Identify which cell holds the provided text, then report its [X, Y] central coordinate. 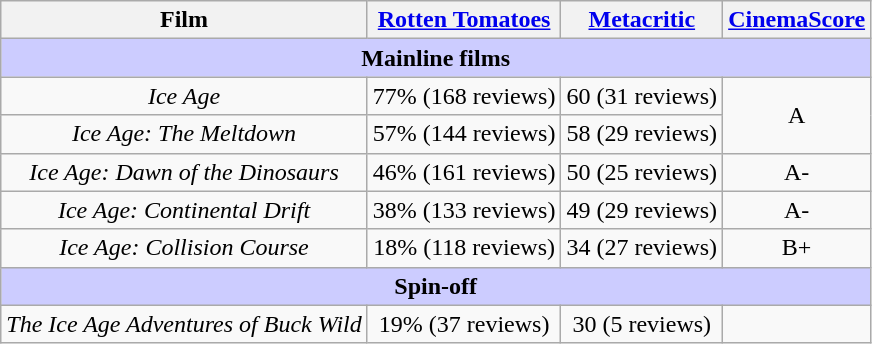
50 (25 reviews) [642, 172]
A [797, 115]
Ice Age: Continental Drift [184, 210]
58 (29 reviews) [642, 134]
B+ [797, 248]
Spin-off [436, 286]
CinemaScore [797, 20]
30 (5 reviews) [642, 324]
57% (144 reviews) [464, 134]
The Ice Age Adventures of Buck Wild [184, 324]
Metacritic [642, 20]
Rotten Tomatoes [464, 20]
49 (29 reviews) [642, 210]
Ice Age: Dawn of the Dinosaurs [184, 172]
77% (168 reviews) [464, 96]
Ice Age: The Meltdown [184, 134]
19% (37 reviews) [464, 324]
46% (161 reviews) [464, 172]
Film [184, 20]
34 (27 reviews) [642, 248]
Ice Age: Collision Course [184, 248]
60 (31 reviews) [642, 96]
Ice Age [184, 96]
38% (133 reviews) [464, 210]
18% (118 reviews) [464, 248]
Mainline films [436, 58]
